Output the [x, y] coordinate of the center of the cell containing the given text.  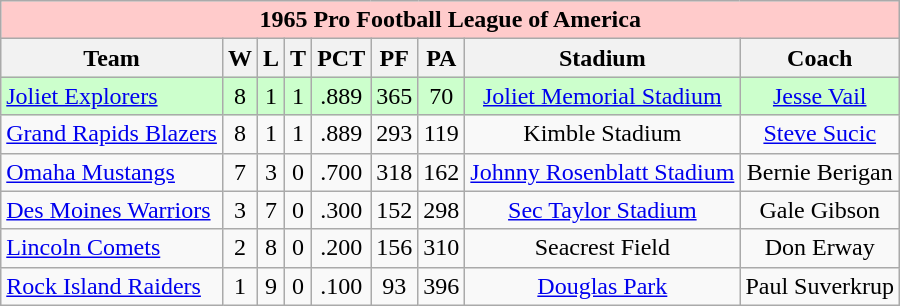
Stadium [602, 58]
Jesse Vail [820, 96]
Rock Island Raiders [112, 286]
Kimble Stadium [602, 134]
Joliet Memorial Stadium [602, 96]
Joliet Explorers [112, 96]
.100 [342, 286]
W [240, 58]
Grand Rapids Blazers [112, 134]
310 [442, 248]
.700 [342, 172]
365 [394, 96]
93 [394, 286]
Sec Taylor Stadium [602, 210]
298 [442, 210]
Johnny Rosenblatt Stadium [602, 172]
Lincoln Comets [112, 248]
Bernie Berigan [820, 172]
.300 [342, 210]
293 [394, 134]
Douglas Park [602, 286]
Gale Gibson [820, 210]
Steve Sucic [820, 134]
396 [442, 286]
Des Moines Warriors [112, 210]
156 [394, 248]
T [298, 58]
1965 Pro Football League of America [450, 20]
9 [270, 286]
L [270, 58]
Don Erway [820, 248]
119 [442, 134]
PCT [342, 58]
70 [442, 96]
318 [394, 172]
152 [394, 210]
.200 [342, 248]
Paul Suverkrup [820, 286]
Omaha Mustangs [112, 172]
162 [442, 172]
PF [394, 58]
Coach [820, 58]
2 [240, 248]
Team [112, 58]
PA [442, 58]
Seacrest Field [602, 248]
